Scan for the cell matching the given text and deliver its [x, y] coordinate at center. 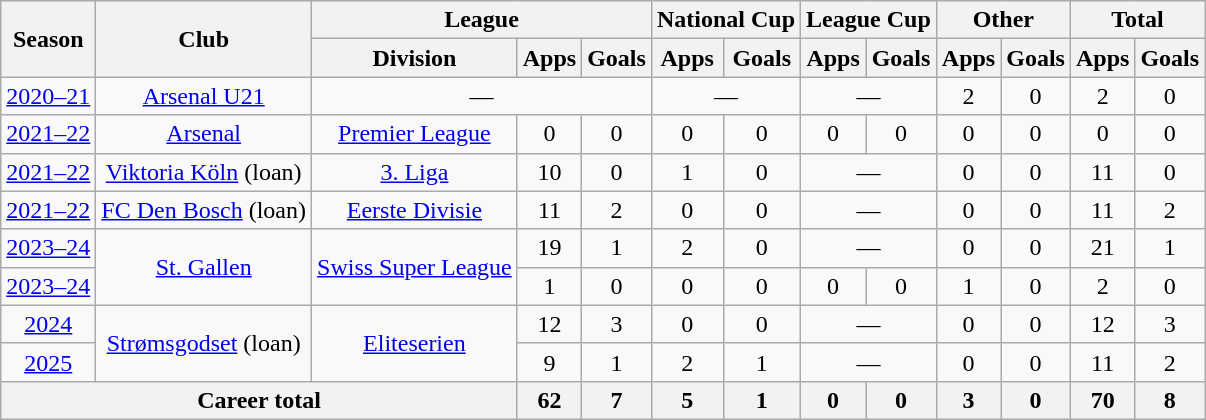
St. Gallen [204, 267]
Other [1003, 20]
National Cup [726, 20]
Swiss Super League [415, 267]
Premier League [415, 134]
10 [549, 172]
League Cup [869, 20]
8 [1170, 400]
5 [687, 400]
Season [48, 39]
62 [549, 400]
Arsenal U21 [204, 96]
2024 [48, 324]
70 [1102, 400]
Strømsgodset (loan) [204, 343]
2025 [48, 362]
Total [1137, 20]
FC Den Bosch (loan) [204, 210]
9 [549, 362]
Club [204, 39]
21 [1102, 248]
Eliteserien [415, 343]
Viktoria Köln (loan) [204, 172]
Arsenal [204, 134]
7 [617, 400]
Eerste Divisie [415, 210]
19 [549, 248]
Career total [259, 400]
Division [415, 58]
3. Liga [415, 172]
League [482, 20]
2020–21 [48, 96]
